Search for the cell housing the specified text and yield its [x, y] center coordinate. 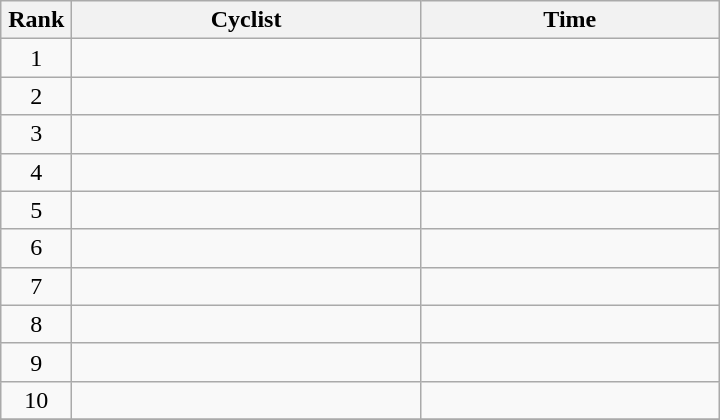
9 [36, 362]
Rank [36, 20]
Time [570, 20]
10 [36, 400]
4 [36, 172]
7 [36, 286]
6 [36, 248]
1 [36, 58]
5 [36, 210]
Cyclist [246, 20]
2 [36, 96]
8 [36, 324]
3 [36, 134]
